Return [x, y] of the center of cell containing provided text 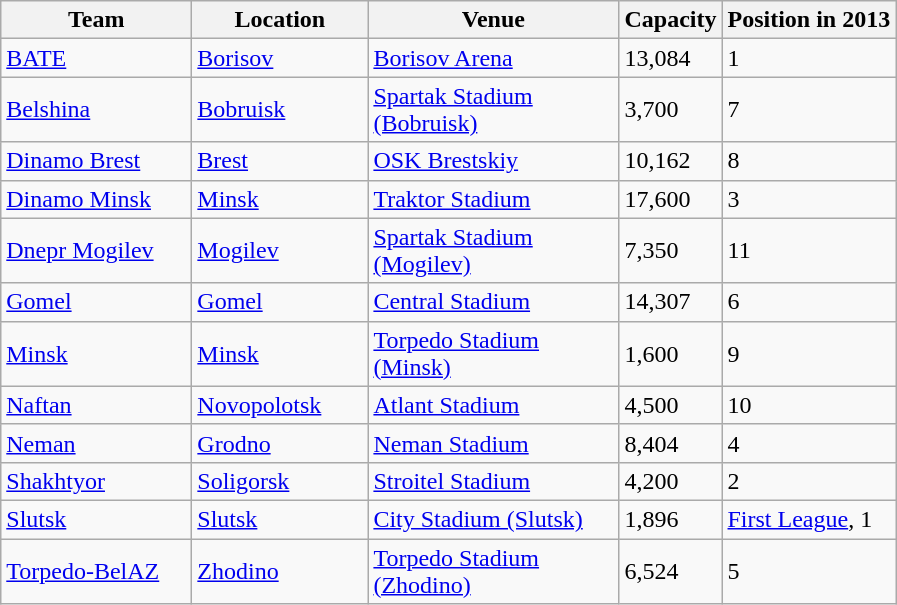
Dinamo Minsk [96, 199]
11 [809, 250]
Grodno [280, 443]
Torpedo Stadium (Minsk) [494, 354]
2 [809, 481]
Dnepr Mogilev [96, 250]
Venue [494, 20]
Position in 2013 [809, 20]
Location [280, 20]
Zhodino [280, 570]
3,700 [670, 110]
13,084 [670, 58]
3 [809, 199]
Capacity [670, 20]
Torpedo Stadium (Zhodino) [494, 570]
Novopolotsk [280, 405]
4 [809, 443]
Neman [96, 443]
Mogilev [280, 250]
Soligorsk [280, 481]
9 [809, 354]
6 [809, 302]
4,500 [670, 405]
Borisov Arena [494, 58]
Belshina [96, 110]
Shakhtyor [96, 481]
8,404 [670, 443]
Bobruisk [280, 110]
City Stadium (Slutsk) [494, 519]
Dinamo Brest [96, 161]
10,162 [670, 161]
Torpedo-BelAZ [96, 570]
5 [809, 570]
17,600 [670, 199]
BATE [96, 58]
8 [809, 161]
Atlant Stadium [494, 405]
14,307 [670, 302]
OSK Brestskiy [494, 161]
4,200 [670, 481]
1 [809, 58]
Team [96, 20]
7,350 [670, 250]
Spartak Stadium (Bobruisk) [494, 110]
Brest [280, 161]
6,524 [670, 570]
1,600 [670, 354]
Naftan [96, 405]
10 [809, 405]
7 [809, 110]
Neman Stadium [494, 443]
1,896 [670, 519]
Borisov [280, 58]
Traktor Stadium [494, 199]
Spartak Stadium (Mogilev) [494, 250]
First League, 1 [809, 519]
Central Stadium [494, 302]
Stroitel Stadium [494, 481]
